Identify which cell holds the provided text, then report its (x, y) central coordinate. 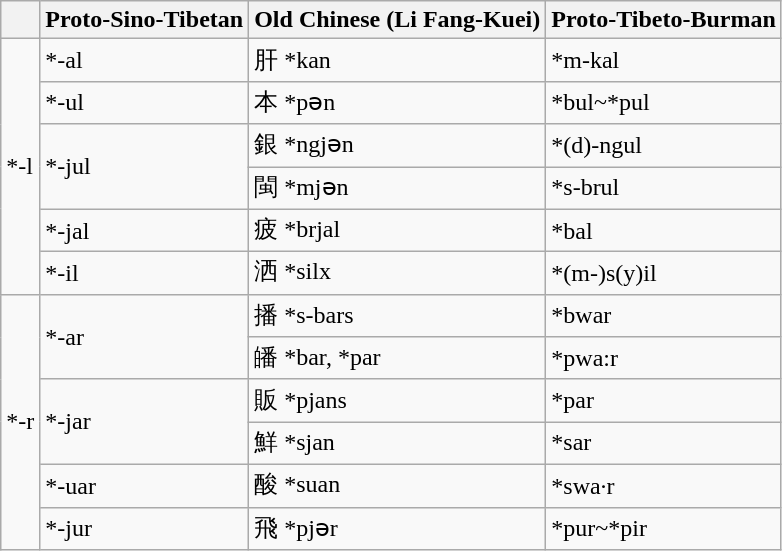
*-l (20, 166)
販 *pjans (398, 400)
*pur~*pir (664, 528)
Proto-Sino-Tibetan (144, 20)
洒 *silx (398, 274)
*s-brul (664, 188)
*pwa:r (664, 358)
*-ul (144, 102)
*bwar (664, 316)
*sar (664, 444)
疲 *brjal (398, 230)
皤 *bar, *par (398, 358)
*m-kal (664, 60)
*par (664, 400)
播 *s-bars (398, 316)
*-uar (144, 486)
*(d)-ngul (664, 146)
Proto-Tibeto-Burman (664, 20)
*-ar (144, 336)
*-jur (144, 528)
銀 *ngjən (398, 146)
酸 *suan (398, 486)
飛 *pjər (398, 528)
*(m-)s(y)il (664, 274)
*-al (144, 60)
本 *pən (398, 102)
*-jal (144, 230)
鮮 *sjan (398, 444)
*swa·r (664, 486)
閩 *mjən (398, 188)
*-r (20, 422)
Old Chinese (Li Fang-Kuei) (398, 20)
*bal (664, 230)
*bul~*pul (664, 102)
*-jar (144, 422)
*-il (144, 274)
*-jul (144, 166)
肝 *kan (398, 60)
